Capture the cell that displays the provided text and extract its (x, y) central coordinate. 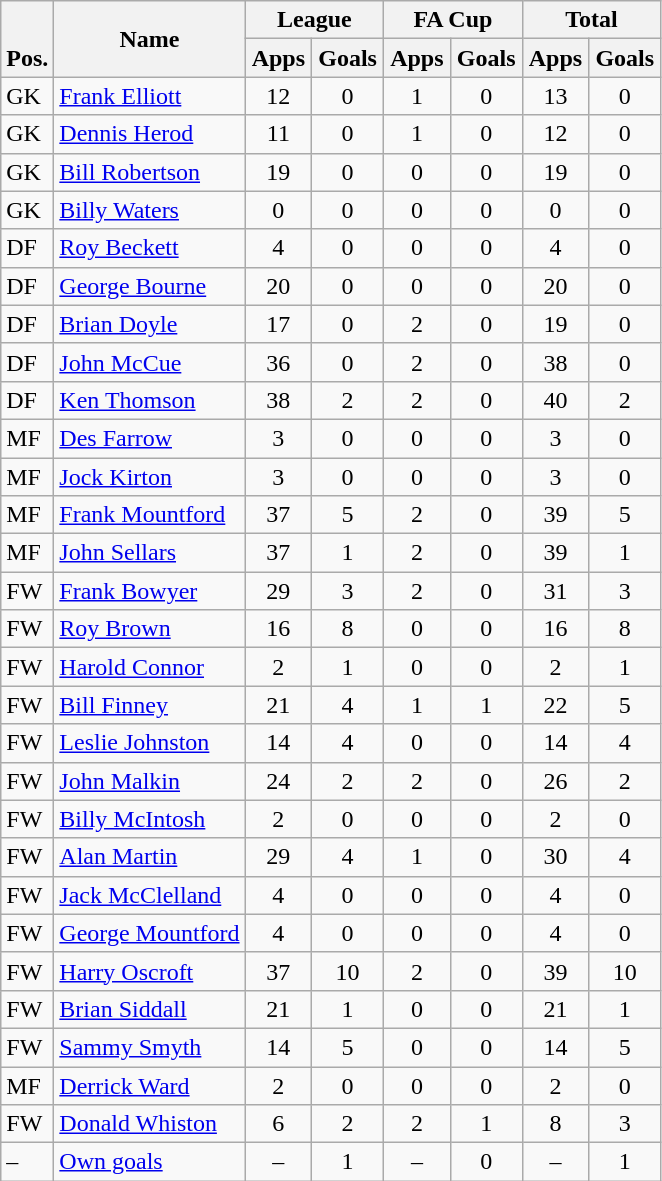
Alan Martin (150, 857)
Jock Kirton (150, 477)
6 (278, 1124)
Brian Siddall (150, 1009)
John McCue (150, 362)
26 (556, 781)
Donald Whiston (150, 1124)
Frank Bowyer (150, 591)
13 (556, 96)
Des Farrow (150, 438)
Billy Waters (150, 210)
George Mountford (150, 933)
Roy Beckett (150, 248)
John Sellars (150, 553)
11 (278, 134)
Jack McClelland (150, 895)
Roy Brown (150, 629)
George Bourne (150, 286)
Sammy Smyth (150, 1047)
Derrick Ward (150, 1085)
31 (556, 591)
Frank Elliott (150, 96)
John Malkin (150, 781)
Total (592, 20)
Brian Doyle (150, 324)
Harold Connor (150, 667)
Own goals (150, 1162)
24 (278, 781)
FA Cup (454, 20)
30 (556, 857)
Dennis Herod (150, 134)
Bill Finney (150, 705)
Billy McIntosh (150, 819)
Frank Mountford (150, 515)
Name (150, 39)
17 (278, 324)
Harry Oscroft (150, 971)
40 (556, 400)
Pos. (28, 39)
League (314, 20)
22 (556, 705)
Leslie Johnston (150, 743)
Ken Thomson (150, 400)
Bill Robertson (150, 172)
36 (278, 362)
